Output the [X, Y] coordinate of the center of the cell containing the given text.  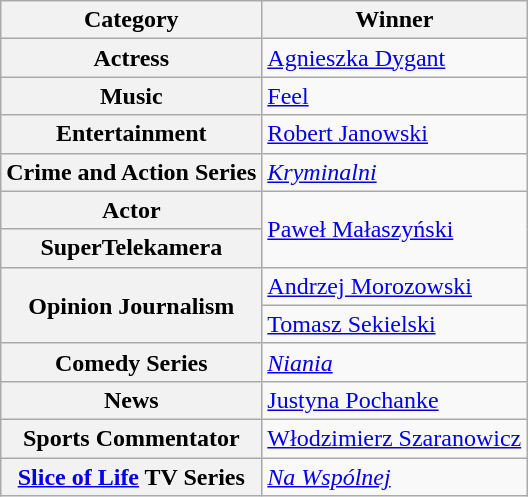
Crime and Action Series [132, 172]
Paweł Małaszyński [394, 229]
Sports Commentator [132, 438]
Winner [394, 20]
Niania [394, 362]
Entertainment [132, 134]
Opinion Journalism [132, 305]
Agnieszka Dygant [394, 58]
SuperTelekamera [132, 248]
News [132, 400]
Robert Janowski [394, 134]
Slice of Life TV Series [132, 477]
Justyna Pochanke [394, 400]
Kryminalni [394, 172]
Actress [132, 58]
Tomasz Sekielski [394, 324]
Music [132, 96]
Comedy Series [132, 362]
Na Wspólnej [394, 477]
Category [132, 20]
Andrzej Morozowski [394, 286]
Actor [132, 210]
Feel [394, 96]
Włodzimierz Szaranowicz [394, 438]
